Detect which cell encompasses the target text, then output its [X, Y] center coordinate. 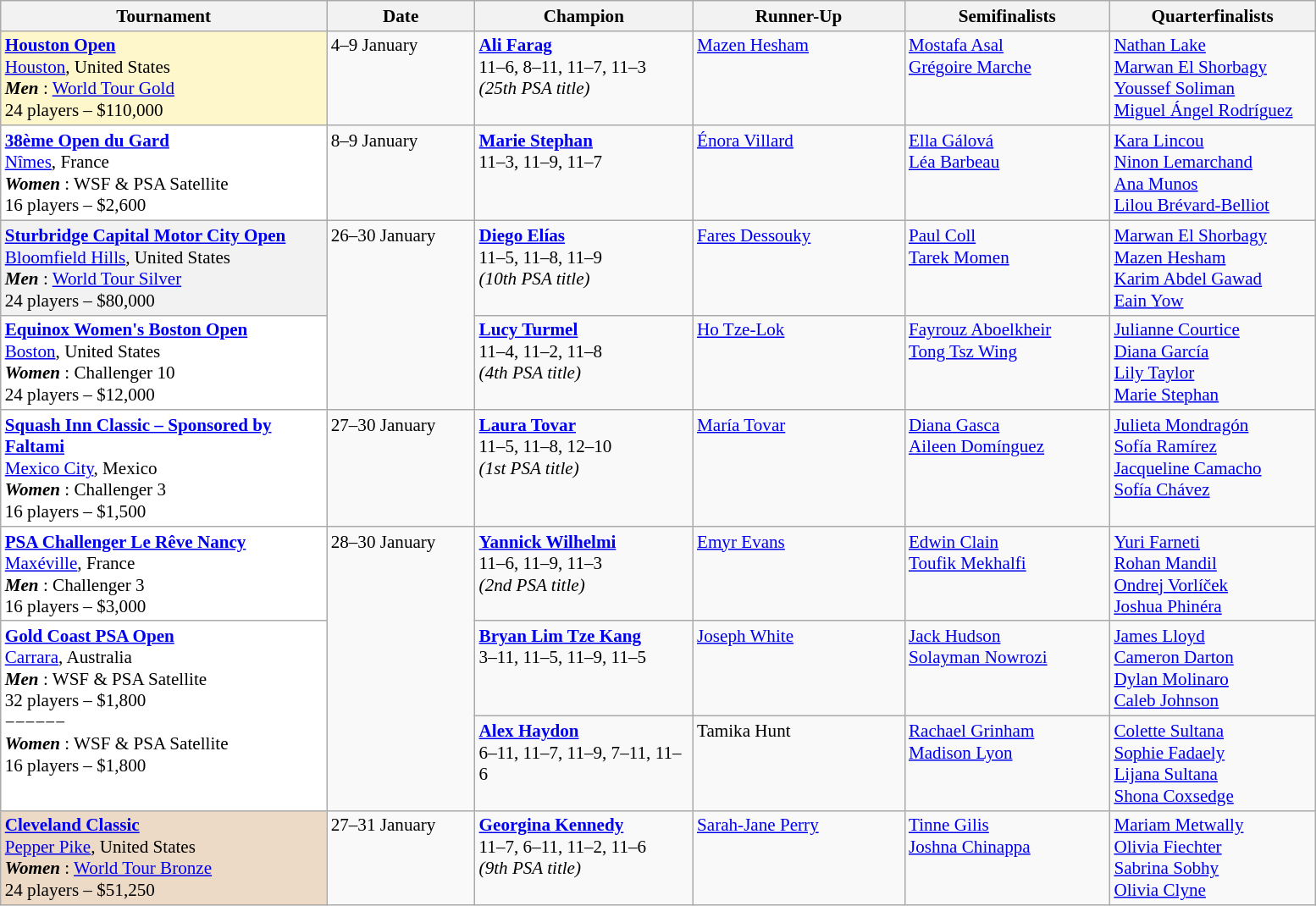
Semifinalists [1007, 15]
26–30 January [401, 315]
Jack Hudson Solayman Nowrozi [1007, 668]
Tournament [164, 15]
Lucy Turmel11–4, 11–2, 11–8(4th PSA title) [584, 362]
Marie Stephan11–3, 11–9, 11–7 [584, 173]
Champion [584, 15]
Equinox Women's Boston Open Boston, United States Women : Challenger 1024 players – $12,000 [164, 362]
Gold Coast PSA Open Carrara, Australia Men : WSF & PSA Satellite32 players – $1,800−−−−−− Women : WSF & PSA Satellite16 players – $1,800 [164, 715]
Joseph White [799, 668]
Sturbridge Capital Motor City Open Bloomfield Hills, United States Men : World Tour Silver24 players – $80,000 [164, 268]
Emyr Evans [799, 573]
James Lloyd Cameron Darton Dylan Molinaro Caleb Johnson [1212, 668]
Runner-Up [799, 15]
Mazen Hesham [799, 78]
Fares Dessouky [799, 268]
María Tovar [799, 467]
Quarterfinalists [1212, 15]
Bryan Lim Tze Kang3–11, 11–5, 11–9, 11–5 [584, 668]
Yuri Farneti Rohan Mandil Ondrej Vorlíček Joshua Phinéra [1212, 573]
Mostafa Asal Grégoire Marche [1007, 78]
28–30 January [401, 668]
38ème Open du Gard Nîmes, France Women : WSF & PSA Satellite16 players – $2,600 [164, 173]
Houston Open Houston, United States Men : World Tour Gold24 players – $110,000 [164, 78]
Tamika Hunt [799, 763]
Nathan Lake Marwan El Shorbagy Youssef Soliman Miguel Ángel Rodríguez [1212, 78]
Laura Tovar11–5, 11–8, 12–10(1st PSA title) [584, 467]
Ella Gálová Léa Barbeau [1007, 173]
Kara Lincou Ninon Lemarchand Ana Munos Lilou Brévard-Belliot [1212, 173]
Paul Coll Tarek Momen [1007, 268]
Diego Elías11–5, 11–8, 11–9(10th PSA title) [584, 268]
Énora Villard [799, 173]
Diana Gasca Aileen Domínguez [1007, 467]
Yannick Wilhelmi11–6, 11–9, 11–3(2nd PSA title) [584, 573]
Cleveland Classic Pepper Pike, United States Women : World Tour Bronze24 players – $51,250 [164, 858]
27–30 January [401, 467]
Sarah-Jane Perry [799, 858]
27–31 January [401, 858]
Julieta Mondragón Sofía Ramírez Jacqueline Camacho Sofía Chávez [1212, 467]
Colette Sultana Sophie Fadaely Lijana Sultana Shona Coxsedge [1212, 763]
Rachael Grinham Madison Lyon [1007, 763]
Edwin Clain Toufik Mekhalfi [1007, 573]
8–9 January [401, 173]
Squash Inn Classic – Sponsored by Faltami Mexico City, Mexico Women : Challenger 316 players – $1,500 [164, 467]
Date [401, 15]
Fayrouz Aboelkheir Tong Tsz Wing [1007, 362]
Tinne Gilis Joshna Chinappa [1007, 858]
4–9 January [401, 78]
Marwan El Shorbagy Mazen Hesham Karim Abdel Gawad Eain Yow [1212, 268]
Ho Tze-Lok [799, 362]
Mariam Metwally Olivia Fiechter Sabrina Sobhy Olivia Clyne [1212, 858]
Ali Farag11–6, 8–11, 11–7, 11–3(25th PSA title) [584, 78]
PSA Challenger Le Rêve Nancy Maxéville, France Men : Challenger 316 players – $3,000 [164, 573]
Alex Haydon6–11, 11–7, 11–9, 7–11, 11–6 [584, 763]
Georgina Kennedy11–7, 6–11, 11–2, 11–6(9th PSA title) [584, 858]
Julianne Courtice Diana García Lily Taylor Marie Stephan [1212, 362]
